Provide the (X, Y) coordinate of the cell's center where the given text is located.  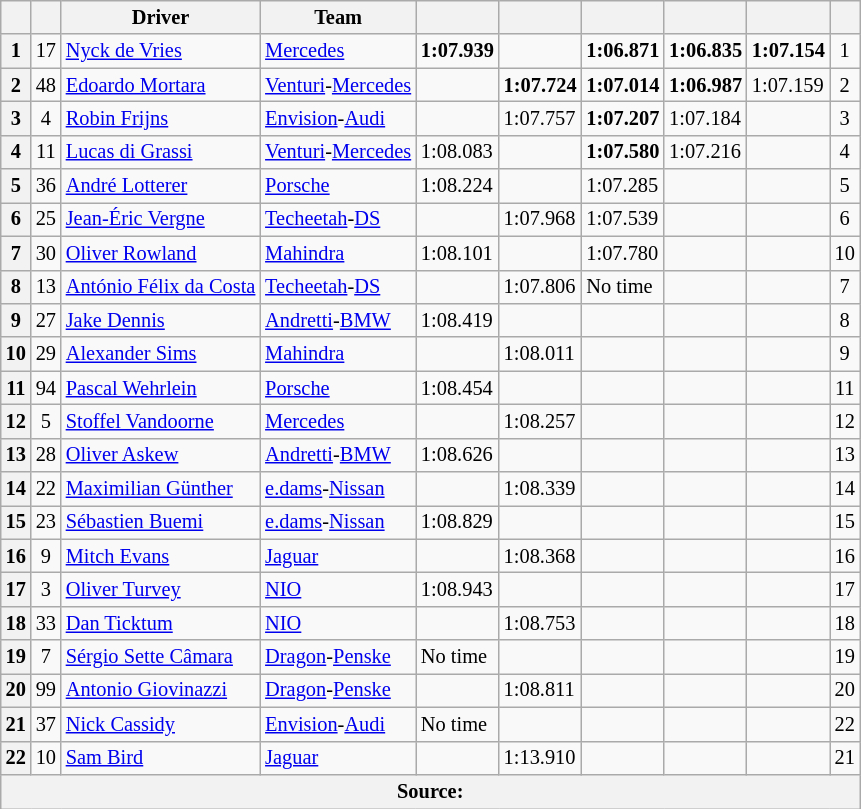
33 (46, 623)
Driver (160, 17)
29 (46, 354)
1:08.753 (540, 623)
Edoardo Mortara (160, 85)
28 (46, 455)
Nyck de Vries (160, 51)
1:08.257 (540, 421)
Lucas di Grassi (160, 152)
1:08.224 (458, 186)
30 (46, 253)
Maximilian Günther (160, 489)
27 (46, 320)
1:07.154 (788, 51)
António Félix da Costa (160, 287)
1:08.339 (540, 489)
23 (46, 522)
Sébastien Buemi (160, 522)
1:07.184 (706, 118)
1:06.987 (706, 85)
Robin Frijns (160, 118)
Oliver Rowland (160, 253)
1:08.943 (458, 589)
1:13.910 (540, 758)
1:07.285 (622, 186)
1:08.083 (458, 152)
Stoffel Vandoorne (160, 421)
1:08.811 (540, 690)
1:08.454 (458, 388)
1:07.968 (540, 219)
1:08.368 (540, 556)
1:07.806 (540, 287)
1:06.835 (706, 51)
Mitch Evans (160, 556)
1:08.626 (458, 455)
1:08.011 (540, 354)
Antonio Giovinazzi (160, 690)
André Lotterer (160, 186)
48 (46, 85)
1:08.829 (458, 522)
Team (338, 17)
Pascal Wehrlein (160, 388)
1:07.939 (458, 51)
1:06.871 (622, 51)
1:07.216 (706, 152)
1:07.580 (622, 152)
1:07.724 (540, 85)
Nick Cassidy (160, 724)
Dan Ticktum (160, 623)
1:07.757 (540, 118)
1:08.101 (458, 253)
Oliver Turvey (160, 589)
Alexander Sims (160, 354)
36 (46, 186)
Oliver Askew (160, 455)
Source: (430, 791)
1:07.014 (622, 85)
1:07.780 (622, 253)
1:08.419 (458, 320)
37 (46, 724)
1:07.159 (788, 85)
94 (46, 388)
Sam Bird (160, 758)
99 (46, 690)
Jean-Éric Vergne (160, 219)
1:07.539 (622, 219)
Sérgio Sette Câmara (160, 657)
1:07.207 (622, 118)
Jake Dennis (160, 320)
25 (46, 219)
